Return (X, Y) of the center of cell containing provided text 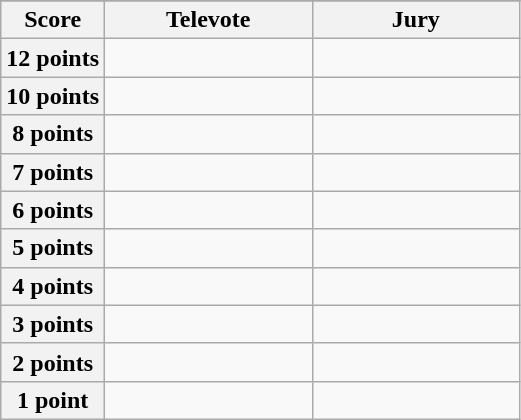
1 point (53, 400)
Score (53, 20)
7 points (53, 172)
6 points (53, 210)
5 points (53, 248)
12 points (53, 58)
3 points (53, 324)
2 points (53, 362)
Televote (209, 20)
Jury (416, 20)
10 points (53, 96)
4 points (53, 286)
8 points (53, 134)
